Capture the cell that displays the provided text and extract its (x, y) central coordinate. 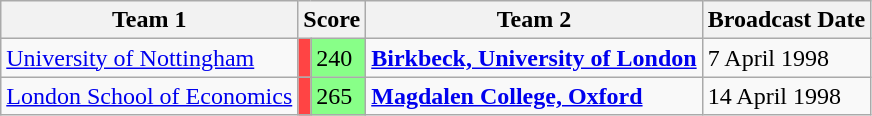
Magdalen College, Oxford (534, 96)
Team 2 (534, 20)
265 (338, 96)
240 (338, 58)
Score (332, 20)
Birkbeck, University of London (534, 58)
7 April 1998 (786, 58)
14 April 1998 (786, 96)
Team 1 (150, 20)
University of Nottingham (150, 58)
London School of Economics (150, 96)
Broadcast Date (786, 20)
